Output the (x, y) coordinate of the center of the cell containing the given text.  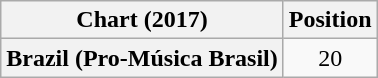
Chart (2017) (142, 20)
Brazil (Pro-Música Brasil) (142, 58)
20 (330, 58)
Position (330, 20)
